Scan for the cell matching the given text and deliver its (x, y) coordinate at center. 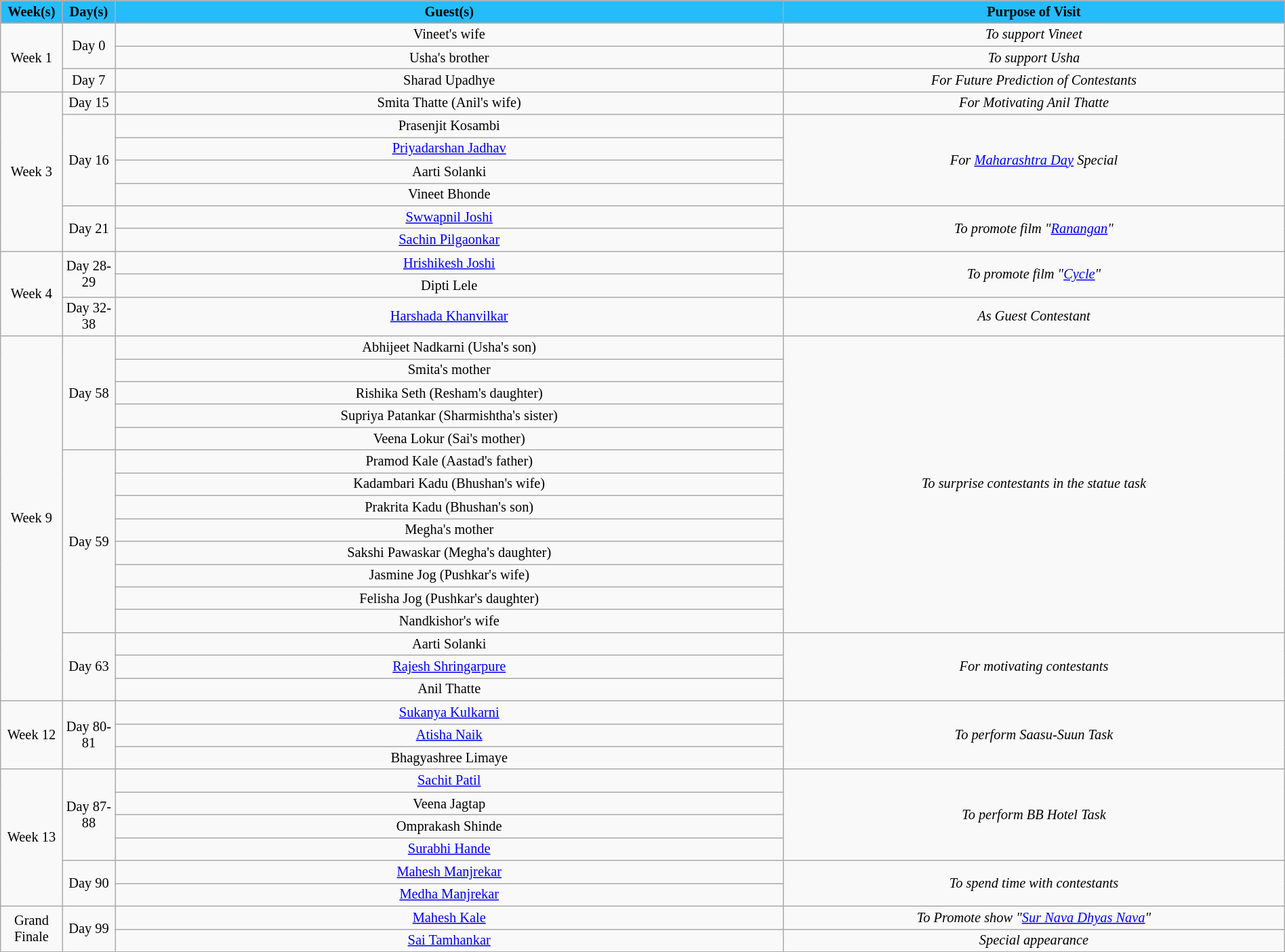
Prakrita Kadu (Bhushan's son) (449, 507)
Day 21 (89, 228)
Day 58 (89, 393)
To perform BB Hotel Task (1034, 814)
Week 12 (31, 734)
Sukanya Kulkarni (449, 712)
To spend time with contestants (1034, 884)
Week 9 (31, 518)
Swwapnil Joshi (449, 217)
Atisha Naik (449, 735)
Guest(s) (449, 12)
Smita Thatte (Anil's wife) (449, 103)
To perform Saasu-Suun Task (1034, 734)
Mahesh Manjrekar (449, 872)
Purpose of Visit (1034, 12)
As Guest Contestant (1034, 316)
Usha's brother (449, 58)
Day 0 (89, 46)
Week 4 (31, 294)
For Future Prediction of Contestants (1034, 80)
To promote film "Cycle" (1034, 274)
Day 32-38 (89, 316)
Sharad Upadhye (449, 80)
Mahesh Kale (449, 917)
Megha's mother (449, 530)
Sachin Pilgaonkar (449, 240)
Prasenjit Kosambi (449, 126)
Harshada Khanvilkar (449, 316)
Smita's mother (449, 370)
Day 16 (89, 160)
Day 63 (89, 667)
Day 7 (89, 80)
Anil Thatte (449, 689)
Sakshi Pawaskar (Megha's daughter) (449, 552)
Day 87-88 (89, 814)
Rishika Seth (Resham's daughter) (449, 393)
Veena Lokur (Sai's mother) (449, 438)
Day 80-81 (89, 734)
For Motivating Anil Thatte (1034, 103)
Vineet Bhonde (449, 194)
To support Usha (1034, 58)
Week 3 (31, 171)
Day 28-29 (89, 274)
Veena Jagtap (449, 804)
To promote film "Ranangan" (1034, 228)
Day 15 (89, 103)
Hrishikesh Joshi (449, 263)
For motivating contestants (1034, 667)
Sai Tamhankar (449, 940)
Bhagyashree Limaye (449, 758)
Week 13 (31, 837)
For Maharashtra Day Special (1034, 160)
Omprakash Shinde (449, 826)
Day 99 (89, 928)
Surabhi Hande (449, 849)
Sachit Patil (449, 781)
Felisha Jog (Pushkar's daughter) (449, 598)
Week(s) (31, 12)
To support Vineet (1034, 35)
Priyadarshan Jadhav (449, 148)
To surprise contestants in the statue task (1034, 484)
Pramod Kale (Aastad's father) (449, 461)
Jasmine Jog (Pushkar's wife) (449, 575)
Rajesh Shringarpure (449, 667)
Day 90 (89, 884)
Grand Finale (31, 928)
Day(s) (89, 12)
Nandkishor's wife (449, 621)
To Promote show "Sur Nava Dhyas Nava" (1034, 917)
Special appearance (1034, 940)
Week 1 (31, 57)
Kadambari Kadu (Bhushan's wife) (449, 484)
Vineet's wife (449, 35)
Supriya Patankar (Sharmishtha's sister) (449, 415)
Medha Manjrekar (449, 894)
Dipti Lele (449, 285)
Day 59 (89, 541)
Abhijeet Nadkarni (Usha's son) (449, 348)
